Extract the [X, Y] coordinate from the center of the cell holding the provided text.  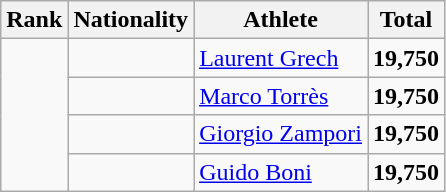
Rank [34, 20]
Total [406, 20]
Athlete [281, 20]
Marco Torrès [281, 96]
Giorgio Zampori [281, 134]
Nationality [131, 20]
Laurent Grech [281, 58]
Guido Boni [281, 172]
